For the text-containing cell, return its midpoint in (X, Y) coordinate format. 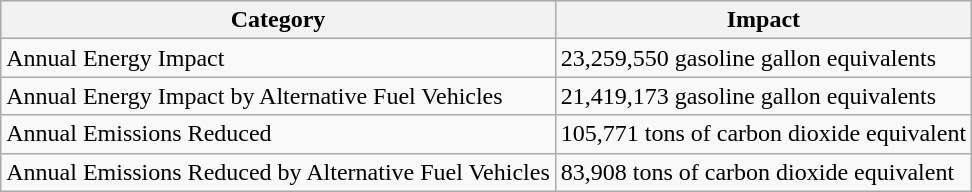
105,771 tons of carbon dioxide equivalent (763, 134)
Impact (763, 20)
Category (278, 20)
Annual Energy Impact (278, 58)
Annual Emissions Reduced (278, 134)
21,419,173 gasoline gallon equivalents (763, 96)
Annual Energy Impact by Alternative Fuel Vehicles (278, 96)
83,908 tons of carbon dioxide equivalent (763, 172)
Annual Emissions Reduced by Alternative Fuel Vehicles (278, 172)
23,259,550 gasoline gallon equivalents (763, 58)
